Determine the [X, Y] coordinate at the center of the cell enclosing the given text.  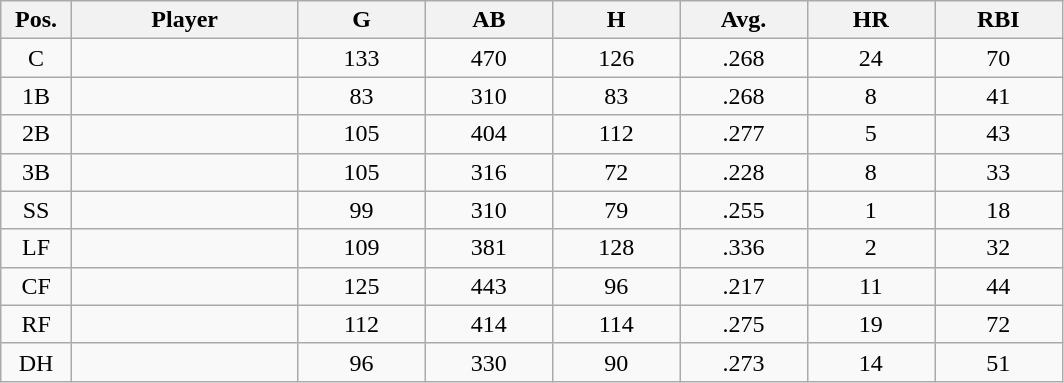
Avg. [744, 20]
Pos. [36, 20]
C [36, 58]
RBI [998, 20]
1 [870, 210]
19 [870, 324]
.277 [744, 134]
79 [616, 210]
41 [998, 96]
5 [870, 134]
AB [488, 20]
18 [998, 210]
.228 [744, 172]
133 [362, 58]
32 [998, 248]
RF [36, 324]
14 [870, 362]
CF [36, 286]
126 [616, 58]
1B [36, 96]
3B [36, 172]
51 [998, 362]
443 [488, 286]
43 [998, 134]
414 [488, 324]
.275 [744, 324]
99 [362, 210]
Player [184, 20]
2B [36, 134]
114 [616, 324]
.273 [744, 362]
SS [36, 210]
109 [362, 248]
70 [998, 58]
330 [488, 362]
128 [616, 248]
316 [488, 172]
470 [488, 58]
LF [36, 248]
.255 [744, 210]
G [362, 20]
2 [870, 248]
.336 [744, 248]
90 [616, 362]
24 [870, 58]
404 [488, 134]
.217 [744, 286]
381 [488, 248]
H [616, 20]
44 [998, 286]
11 [870, 286]
125 [362, 286]
HR [870, 20]
DH [36, 362]
33 [998, 172]
